Extract the (x, y) coordinate from the center of the cell holding the provided text.  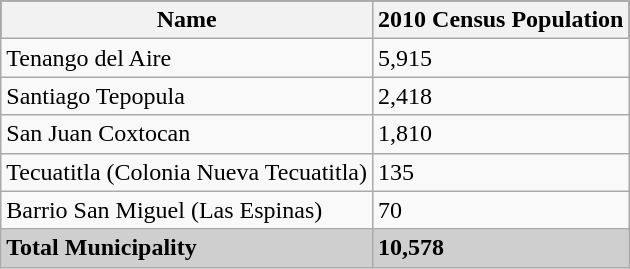
2010 Census Population (501, 20)
2,418 (501, 96)
70 (501, 210)
5,915 (501, 58)
10,578 (501, 248)
135 (501, 172)
Tenango del Aire (187, 58)
San Juan Coxtocan (187, 134)
Barrio San Miguel (Las Espinas) (187, 210)
Total Municipality (187, 248)
Name (187, 20)
Santiago Tepopula (187, 96)
1,810 (501, 134)
Tecuatitla (Colonia Nueva Tecuatitla) (187, 172)
